Output the [x, y] coordinate of the center of the cell containing the given text.  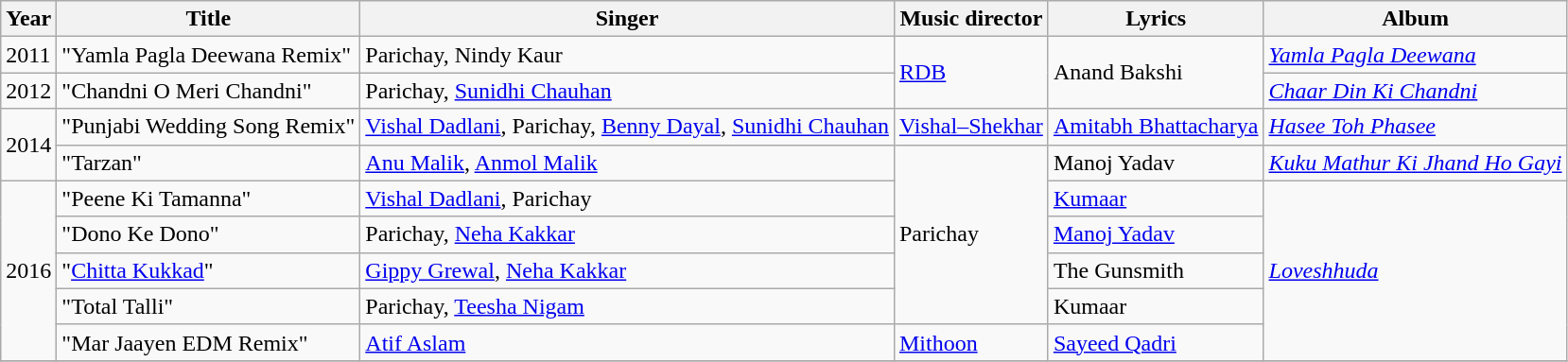
"Punjabi Wedding Song Remix" [208, 127]
Yamla Pagla Deewana [1415, 55]
Singer [628, 19]
Atif Aslam [628, 342]
"Chandni O Meri Chandni" [208, 91]
Vishal Dadlani, Parichay, Benny Dayal, Sunidhi Chauhan [628, 127]
Hasee Toh Phasee [1415, 127]
Parichay, Neha Kakkar [628, 234]
"Peene Ki Tamanna" [208, 198]
Parichay, Sunidhi Chauhan [628, 91]
The Gunsmith [1156, 270]
"Total Talli" [208, 306]
RDB [970, 73]
Parichay, Nindy Kaur [628, 55]
Album [1415, 19]
Parichay, Teesha Nigam [628, 306]
Parichay [970, 234]
Anand Bakshi [1156, 73]
Vishal–Shekhar [970, 127]
Mithoon [970, 342]
Sayeed Qadri [1156, 342]
Anu Malik, Anmol Malik [628, 163]
Kuku Mathur Ki Jhand Ho Gayi [1415, 163]
Year [28, 19]
2012 [28, 91]
"Dono Ke Dono" [208, 234]
Gippy Grewal, Neha Kakkar [628, 270]
2011 [28, 55]
2014 [28, 145]
"Mar Jaayen EDM Remix" [208, 342]
"Yamla Pagla Deewana Remix" [208, 55]
"Chitta Kukkad" [208, 270]
Amitabh Bhattacharya [1156, 127]
Title [208, 19]
2016 [28, 270]
Chaar Din Ki Chandni [1415, 91]
Vishal Dadlani, Parichay [628, 198]
"Tarzan" [208, 163]
Music director [970, 19]
Lyrics [1156, 19]
Loveshhuda [1415, 270]
